Return the (X, Y) coordinate for the center point of the cell that contains the specified text.  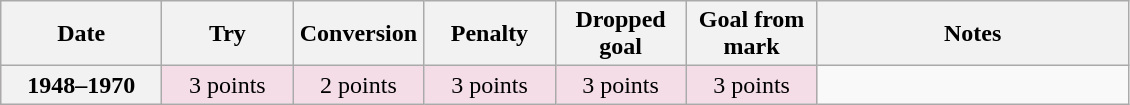
Date (82, 34)
Notes (972, 34)
Try (228, 34)
2 points (358, 85)
Penalty (490, 34)
Conversion (358, 34)
Goal from mark (752, 34)
1948–1970 (82, 85)
Dropped goal (620, 34)
